Detect which cell encompasses the target text, then output its (X, Y) center coordinate. 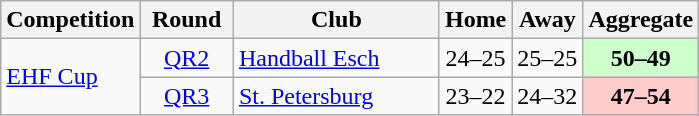
24–25 (475, 58)
QR2 (187, 58)
Club (336, 20)
Home (475, 20)
EHF Cup (70, 77)
QR3 (187, 96)
23–22 (475, 96)
Competition (70, 20)
Away (548, 20)
50–49 (641, 58)
24–32 (548, 96)
St. Petersburg (336, 96)
47–54 (641, 96)
25–25 (548, 58)
Round (187, 20)
Aggregate (641, 20)
Handball Esch (336, 58)
